From the cell containing the given text, extract its center point as (X, Y) coordinate. 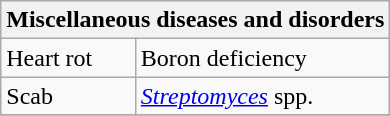
Boron deficiency (262, 58)
Miscellaneous diseases and disorders (196, 20)
Heart rot (68, 58)
Scab (68, 96)
Streptomyces spp. (262, 96)
